Locate the cell with the specified text and output its (X, Y) center coordinate. 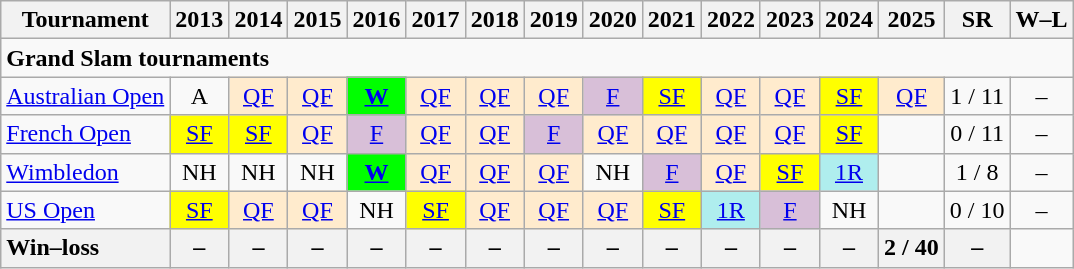
2022 (730, 20)
2021 (672, 20)
Grand Slam tournaments (537, 58)
US Open (86, 210)
2023 (790, 20)
Win–loss (86, 248)
0 / 10 (977, 210)
2025 (912, 20)
2017 (436, 20)
1 / 8 (977, 172)
2018 (494, 20)
2 / 40 (912, 248)
2014 (258, 20)
2024 (848, 20)
W–L (1042, 20)
2016 (376, 20)
0 / 11 (977, 134)
A (200, 96)
2015 (318, 20)
Tournament (86, 20)
2019 (554, 20)
SR (977, 20)
Australian Open (86, 96)
2020 (612, 20)
2013 (200, 20)
1 / 11 (977, 96)
Wimbledon (86, 172)
French Open (86, 134)
